Scan for the cell matching the given text and deliver its (x, y) coordinate at center. 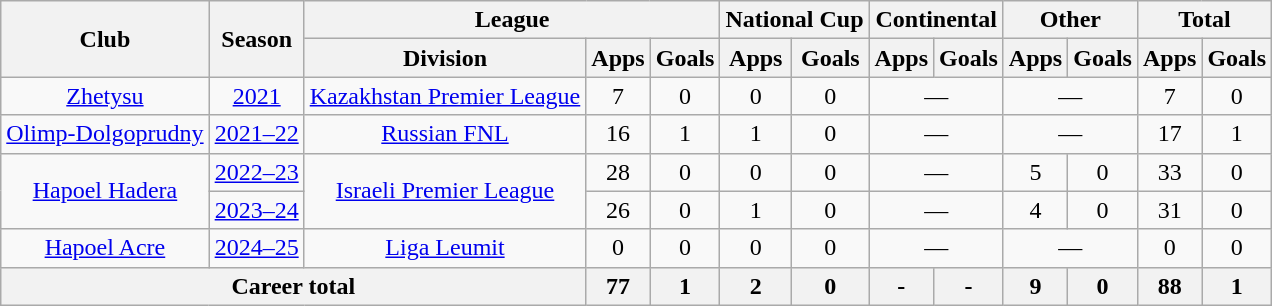
Hapoel Hadera (105, 191)
Hapoel Acre (105, 248)
16 (618, 134)
88 (1169, 286)
2 (756, 286)
2022–23 (256, 172)
League (512, 20)
2021 (256, 96)
26 (618, 210)
4 (1035, 210)
77 (618, 286)
31 (1169, 210)
28 (618, 172)
2023–24 (256, 210)
17 (1169, 134)
Division (445, 58)
Continental (936, 20)
National Cup (794, 20)
2021–22 (256, 134)
Russian FNL (445, 134)
33 (1169, 172)
Club (105, 39)
9 (1035, 286)
2024–25 (256, 248)
Zhetysu (105, 96)
Kazakhstan Premier League (445, 96)
Career total (294, 286)
Liga Leumit (445, 248)
Season (256, 39)
Total (1204, 20)
Olimp-Dolgoprudny (105, 134)
Israeli Premier League (445, 191)
5 (1035, 172)
Other (1070, 20)
